Find where the given text appears and provide that cell's center as [X, Y] coordinate. 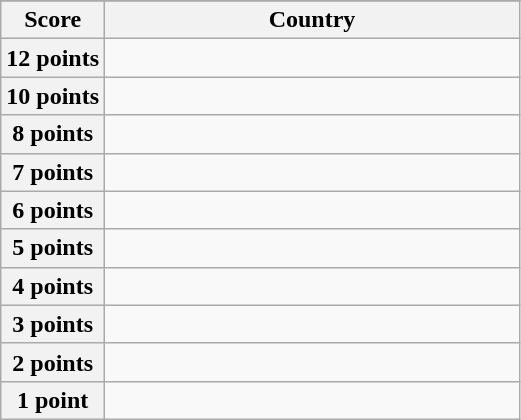
6 points [53, 210]
7 points [53, 172]
8 points [53, 134]
Country [312, 20]
10 points [53, 96]
4 points [53, 286]
Score [53, 20]
2 points [53, 362]
5 points [53, 248]
3 points [53, 324]
1 point [53, 400]
12 points [53, 58]
